Determine the (x, y) coordinate at the center of the cell enclosing the given text.  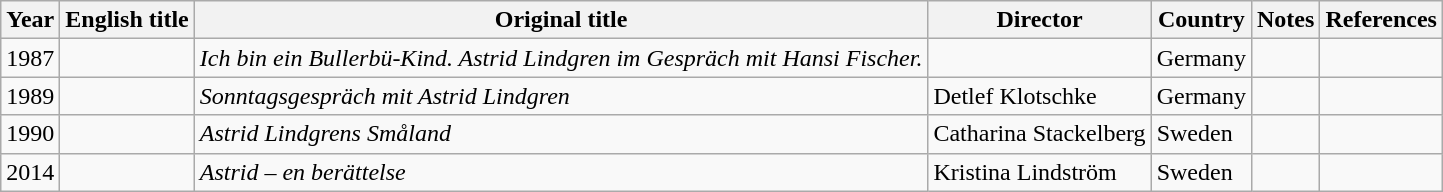
Astrid – en berättelse (561, 172)
Director (1040, 20)
Year (30, 20)
Notes (1285, 20)
Catharina Stackelberg (1040, 134)
English title (127, 20)
1990 (30, 134)
Kristina Lindström (1040, 172)
Ich bin ein Bullerbü-Kind. Astrid Lindgren im Gespräch mit Hansi Fischer. (561, 58)
Original title (561, 20)
1989 (30, 96)
2014 (30, 172)
Detlef Klotschke (1040, 96)
Country (1201, 20)
1987 (30, 58)
Astrid Lindgrens Småland (561, 134)
Sonntagsgespräch mit Astrid Lindgren (561, 96)
References (1382, 20)
